Provide the [x, y] coordinate of the cell's center where the given text is located.  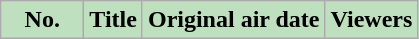
No. [42, 20]
Viewers [372, 20]
Original air date [234, 20]
Title [114, 20]
